Return the [X, Y] coordinate for the center point of the cell that contains the specified text.  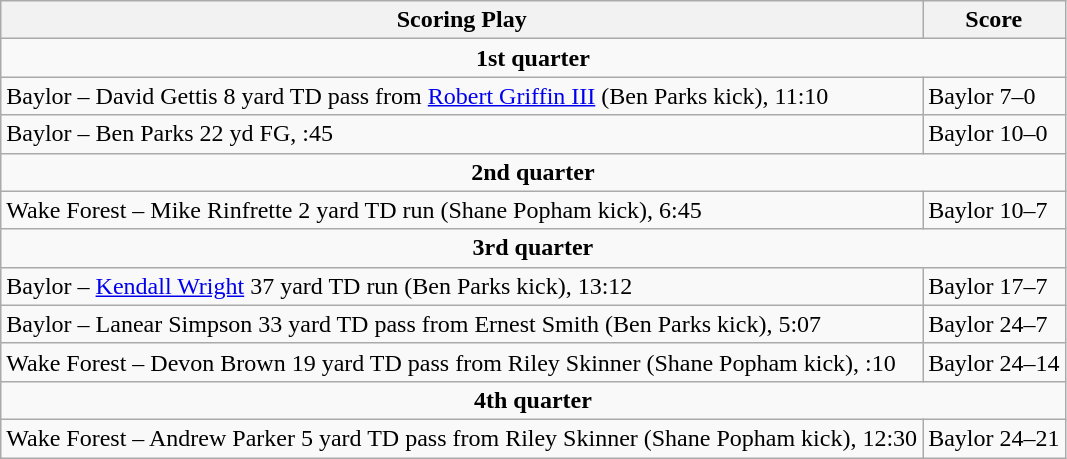
Wake Forest – Mike Rinfrette 2 yard TD run (Shane Popham kick), 6:45 [462, 210]
Wake Forest – Andrew Parker 5 yard TD pass from Riley Skinner (Shane Popham kick), 12:30 [462, 438]
2nd quarter [533, 172]
Scoring Play [462, 20]
Score [994, 20]
Baylor 17–7 [994, 286]
3rd quarter [533, 248]
Baylor – David Gettis 8 yard TD pass from Robert Griffin III (Ben Parks kick), 11:10 [462, 96]
Baylor – Ben Parks 22 yd FG, :45 [462, 134]
Baylor 24–21 [994, 438]
Baylor – Lanear Simpson 33 yard TD pass from Ernest Smith (Ben Parks kick), 5:07 [462, 324]
Baylor 7–0 [994, 96]
Baylor 24–7 [994, 324]
1st quarter [533, 58]
Wake Forest – Devon Brown 19 yard TD pass from Riley Skinner (Shane Popham kick), :10 [462, 362]
Baylor 10–0 [994, 134]
Baylor 24–14 [994, 362]
Baylor 10–7 [994, 210]
Baylor – Kendall Wright 37 yard TD run (Ben Parks kick), 13:12 [462, 286]
4th quarter [533, 400]
